From the cell containing the given text, extract its center point as (X, Y) coordinate. 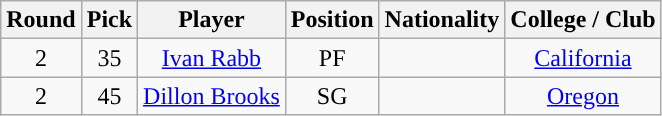
California (583, 58)
Ivan Rabb (212, 58)
PF (332, 58)
Player (212, 20)
35 (109, 58)
Pick (109, 20)
45 (109, 96)
SG (332, 96)
Position (332, 20)
Round (41, 20)
Oregon (583, 96)
College / Club (583, 20)
Nationality (442, 20)
Dillon Brooks (212, 96)
